Output the (x, y) coordinate of the center of the cell containing the given text.  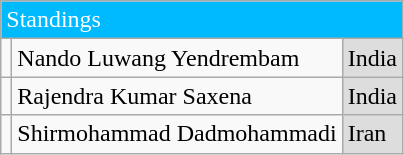
Rajendra Kumar Saxena (177, 96)
Nando Luwang Yendrembam (177, 58)
Standings (202, 20)
Iran (372, 134)
Shirmohammad Dadmohammadi (177, 134)
